Search for the cell housing the specified text and yield its (x, y) center coordinate. 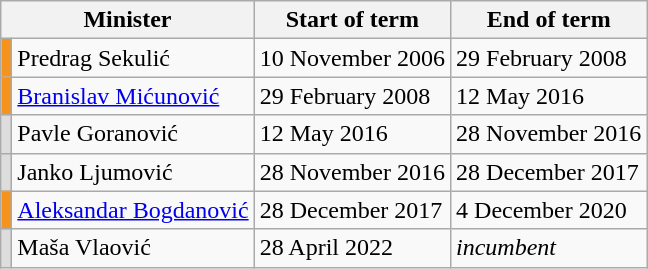
End of term (549, 20)
Aleksandar Bogdanović (133, 210)
Maša Vlaović (133, 248)
4 December 2020 (549, 210)
Pavle Goranović (133, 134)
28 April 2022 (352, 248)
Janko Ljumović (133, 172)
Branislav Mićunović (133, 96)
Start of term (352, 20)
10 November 2006 (352, 58)
Minister (128, 20)
Predrag Sekulić (133, 58)
incumbent (549, 248)
